Pinpoint the cell where the given text exists, returning its (X, Y) midpoint coordinate. 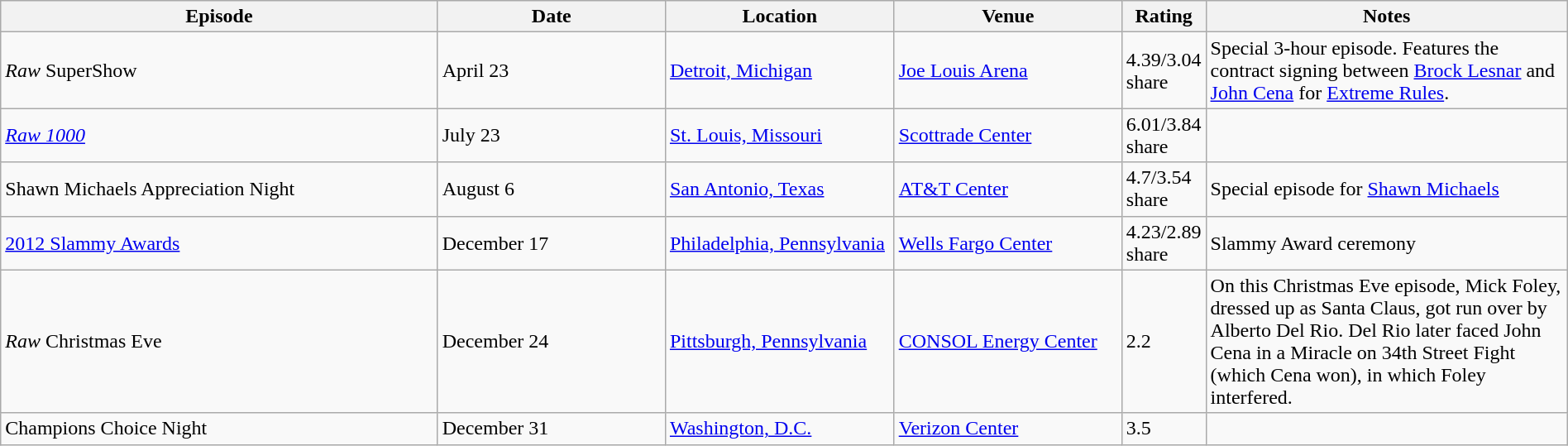
Detroit, Michigan (779, 70)
3.5 (1164, 429)
Notes (1386, 17)
December 24 (551, 341)
Special 3-hour episode. Features the contract signing between Brock Lesnar and John Cena for Extreme Rules. (1386, 70)
4.39/3.04 share (1164, 70)
4.7/3.54 share (1164, 189)
Joe Louis Arena (1007, 70)
Special episode for Shawn Michaels (1386, 189)
December 31 (551, 429)
August 6 (551, 189)
Rating (1164, 17)
Raw 1000 (219, 136)
Wells Fargo Center (1007, 243)
Philadelphia, Pennsylvania (779, 243)
Slammy Award ceremony (1386, 243)
Shawn Michaels Appreciation Night (219, 189)
Pittsburgh, Pennsylvania (779, 341)
April 23 (551, 70)
Scottrade Center (1007, 136)
2012 Slammy Awards (219, 243)
CONSOL Energy Center (1007, 341)
AT&T Center (1007, 189)
4.23/2.89 share (1164, 243)
6.01/3.84 share (1164, 136)
Raw Christmas Eve (219, 341)
July 23 (551, 136)
Washington, D.C. (779, 429)
2.2 (1164, 341)
Verizon Center (1007, 429)
Episode (219, 17)
Raw SuperShow (219, 70)
December 17 (551, 243)
Champions Choice Night (219, 429)
St. Louis, Missouri (779, 136)
San Antonio, Texas (779, 189)
Location (779, 17)
Date (551, 17)
Venue (1007, 17)
